Return the [X, Y] coordinate for the center point of the cell that contains the specified text.  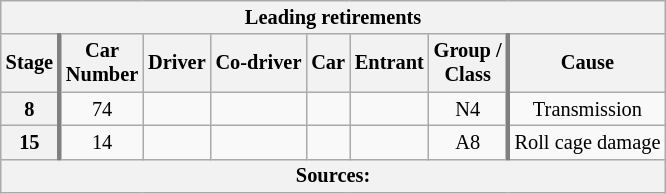
CarNumber [101, 63]
14 [101, 142]
Entrant [390, 63]
Car [328, 63]
Roll cage damage [586, 142]
A8 [468, 142]
Co-driver [259, 63]
Stage [30, 63]
15 [30, 142]
Leading retirements [334, 17]
Driver [176, 63]
8 [30, 109]
74 [101, 109]
Transmission [586, 109]
N4 [468, 109]
Sources: [334, 176]
Cause [586, 63]
Group /Class [468, 63]
